Extract the [x, y] coordinate from the center of the cell holding the provided text.  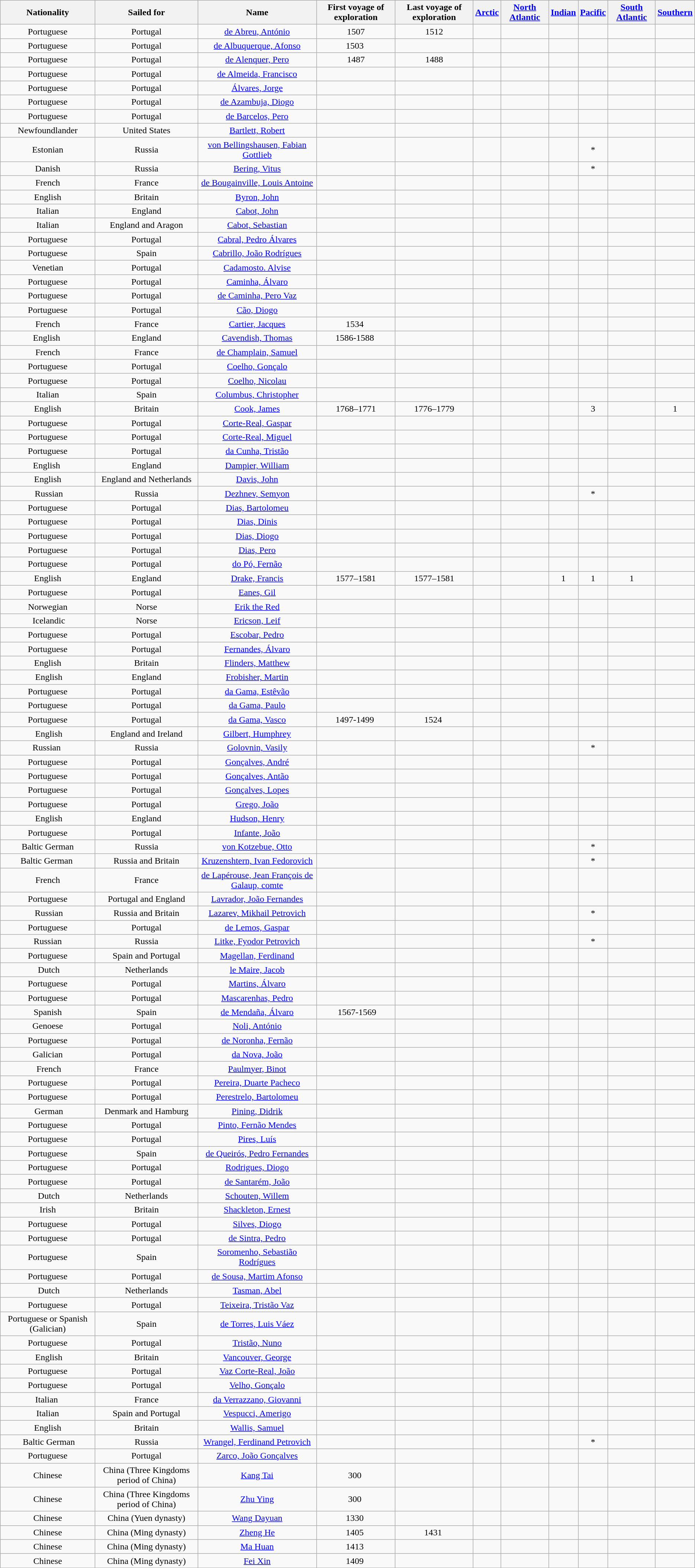
First voyage of exploration [356, 13]
Corte-Real, Miguel [257, 437]
da Verrazzano, Giovanni [257, 1400]
Fei Xin [257, 1561]
de Queirós, Pedro Fernandes [257, 1153]
Portugal and England [146, 899]
da Gama, Estêvão [257, 691]
German [48, 1111]
Kang Tai [257, 1475]
von Bellingshausen, Fabian Gottlieb [257, 149]
Gilbert, Humphrey [257, 734]
de Bougainville, Louis Antoine [257, 183]
Rodrigues, Diogo [257, 1168]
de Azambuja, Diogo [257, 102]
Arctic [487, 13]
Zhu Ying [257, 1499]
da Cunha, Tristão [257, 451]
de Barcelos, Pero [257, 116]
3 [593, 409]
Grego, João [257, 804]
Cartier, Jacques [257, 324]
Infante, João [257, 832]
Newfoundlander [48, 130]
Vaz Corte-Real, João [257, 1371]
1431 [434, 1532]
Cabot, Sebastian [257, 225]
1567-1569 [356, 1012]
de Santarém, João [257, 1182]
Wrangel, Ferdinand Petrovich [257, 1442]
Dias, Bartolomeu [257, 508]
Drake, Francis [257, 578]
Gonçalves, Lopes [257, 790]
Tristão, Nuno [257, 1343]
1330 [356, 1518]
1512 [434, 32]
Mascarenhas, Pedro [257, 998]
England and Aragon [146, 225]
Schouten, Willem [257, 1196]
Dias, Dinis [257, 522]
de Lemos, Gaspar [257, 927]
Erik the Red [257, 606]
Cão, Diogo [257, 310]
1524 [434, 720]
Davis, John [257, 479]
le Maire, Jacob [257, 970]
Norwegian [48, 606]
Byron, John [257, 197]
Lavrador, João Fernandes [257, 899]
de Lapérouse, Jean François de Galaup, comte [257, 880]
Pires, Luís [257, 1139]
Golovnin, Vasily [257, 748]
Bartlett, Robert [257, 130]
Galician [48, 1054]
Zheng He [257, 1532]
de Mendaña, Álvaro [257, 1012]
Sailed for [146, 13]
Cavendish, Thomas [257, 338]
Coelho, Nicolau [257, 380]
Icelandic [48, 621]
Nationality [48, 13]
Gonçalves, André [257, 762]
do Pó, Fernão [257, 564]
Portuguese or Spanish (Galician) [48, 1323]
Vespucci, Amerigo [257, 1414]
United States [146, 130]
Noli, António [257, 1026]
Dias, Pero [257, 550]
Columbus, Christopher [257, 395]
Tasman, Abel [257, 1290]
Dias, Diogo [257, 536]
England and Netherlands [146, 479]
Fernandes, Álvaro [257, 649]
de Sousa, Martim Afonso [257, 1276]
de Almeida, Francisco [257, 74]
Teixeira, Tristão Vaz [257, 1305]
Spanish [48, 1012]
Magellan, Ferdinand [257, 956]
1488 [434, 60]
Lazarev, Mikhail Petrovich [257, 913]
Flinders, Matthew [257, 663]
Danish [48, 168]
da Gama, Vasco [257, 720]
Escobar, Pedro [257, 635]
de Caminha, Pero Vaz [257, 296]
Eanes, Gil [257, 592]
Cabrillo, João Rodrígues [257, 253]
de Champlain, Samuel [257, 352]
Bering, Vitus [257, 168]
Martins, Álvaro [257, 984]
1405 [356, 1532]
de Noronha, Fernão [257, 1040]
Vancouver, George [257, 1357]
England and Ireland [146, 734]
1409 [356, 1561]
Southern [675, 13]
Irish [48, 1210]
Perestrelo, Bartolomeu [257, 1097]
Corte-Real, Gaspar [257, 423]
1413 [356, 1546]
Dampier, William [257, 465]
1534 [356, 324]
South Atlantic [632, 13]
Silves, Diogo [257, 1224]
Name [257, 13]
Dezhnev, Semyon [257, 494]
China (Yuen dynasty) [146, 1518]
Wallis, Samuel [257, 1428]
Cook, James [257, 409]
Wang Dayuan [257, 1518]
1586-1588 [356, 338]
Frobisher, Martin [257, 677]
Álvares, Jorge [257, 88]
1503 [356, 46]
da Nova, João [257, 1054]
Paulmyer, Binot [257, 1068]
de Sintra, Pedro [257, 1238]
de Albuquerque, Afonso [257, 46]
Pacific [593, 13]
Shackleton, Ernest [257, 1210]
Coelho, Gonçalo [257, 366]
1507 [356, 32]
Hudson, Henry [257, 818]
Ma Huan [257, 1546]
Ericson, Leif [257, 621]
Cadamosto. Alvise [257, 268]
Velho, Gonçalo [257, 1385]
Genoese [48, 1026]
Caminha, Álvaro [257, 282]
von Kotzebue, Otto [257, 847]
Gonçalves, Antão [257, 776]
Soromenho, Sebastião Rodrígues [257, 1257]
Zarco, João Gonçalves [257, 1456]
de Abreu, António [257, 32]
1776–1779 [434, 409]
Cabral, Pedro Álvares [257, 239]
Indian [564, 13]
1497-1499 [356, 720]
Denmark and Hamburg [146, 1111]
1487 [356, 60]
de Alenquer, Pero [257, 60]
Cabot, John [257, 211]
Pining, Didrik [257, 1111]
1768–1771 [356, 409]
Estonian [48, 149]
North Atlantic [525, 13]
Last voyage of exploration [434, 13]
da Gama, Paulo [257, 706]
Pereira, Duarte Pacheco [257, 1083]
Litke, Fyodor Petrovich [257, 942]
Kruzenshtern, Ivan Fedorovich [257, 861]
Pinto, Fernão Mendes [257, 1125]
de Torres, Luis Váez [257, 1323]
Venetian [48, 268]
